For the text-containing cell, return its midpoint in [X, Y] coordinate format. 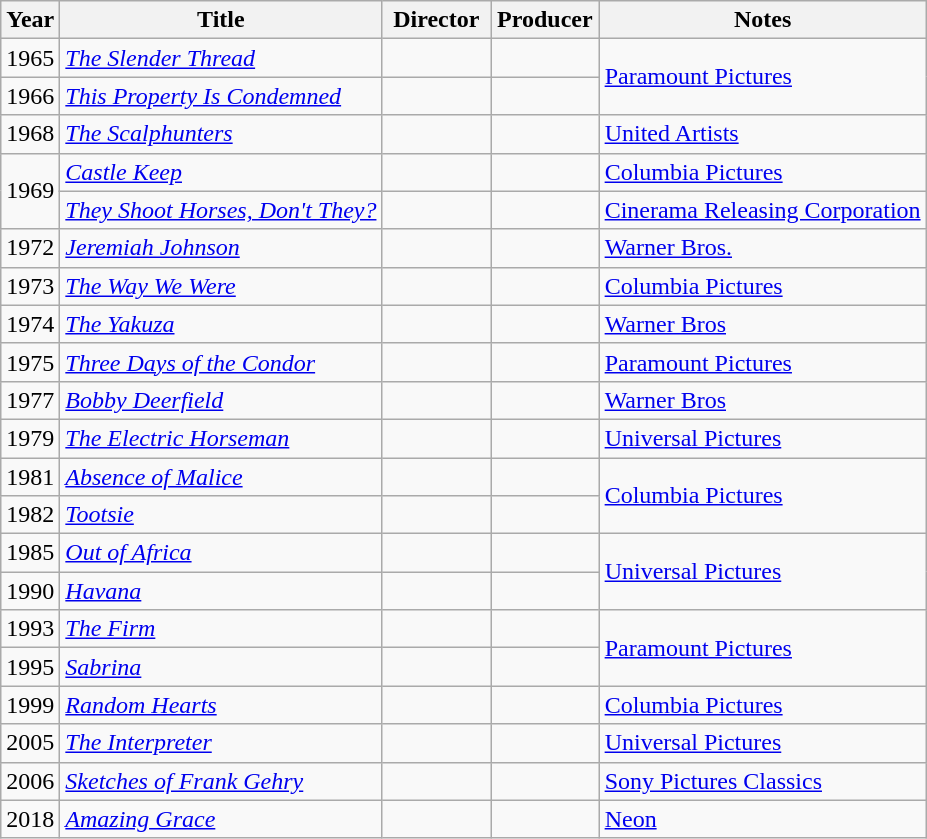
Neon [762, 819]
Random Hearts [221, 705]
The Slender Thread [221, 58]
1999 [30, 705]
Jeremiah Johnson [221, 248]
Out of Africa [221, 553]
Cinerama Releasing Corporation [762, 210]
Sketches of Frank Gehry [221, 781]
1990 [30, 591]
Title [221, 20]
1979 [30, 438]
2018 [30, 819]
Tootsie [221, 515]
Director [436, 20]
United Artists [762, 134]
Havana [221, 591]
They Shoot Horses, Don't They? [221, 210]
1965 [30, 58]
The Electric Horseman [221, 438]
Castle Keep [221, 172]
1973 [30, 286]
Three Days of the Condor [221, 362]
1969 [30, 191]
Sabrina [221, 667]
1993 [30, 629]
Notes [762, 20]
The Way We Were [221, 286]
Absence of Malice [221, 477]
1985 [30, 553]
1974 [30, 324]
The Scalphunters [221, 134]
1981 [30, 477]
2005 [30, 743]
1968 [30, 134]
Amazing Grace [221, 819]
1972 [30, 248]
This Property Is Condemned [221, 96]
2006 [30, 781]
Sony Pictures Classics [762, 781]
Year [30, 20]
1966 [30, 96]
The Interpreter [221, 743]
Bobby Deerfield [221, 400]
The Yakuza [221, 324]
1975 [30, 362]
Producer [546, 20]
1982 [30, 515]
1977 [30, 400]
Warner Bros. [762, 248]
1995 [30, 667]
The Firm [221, 629]
